Detect which cell encompasses the target text, then output its [x, y] center coordinate. 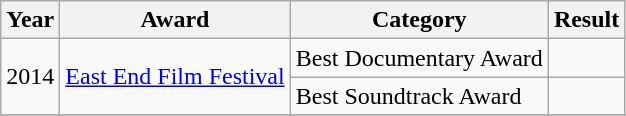
Best Documentary Award [419, 58]
Award [175, 20]
Result [586, 20]
Year [30, 20]
East End Film Festival [175, 77]
Category [419, 20]
Best Soundtrack Award [419, 96]
2014 [30, 77]
